Provide the (X, Y) coordinate of the cell's center where the given text is located.  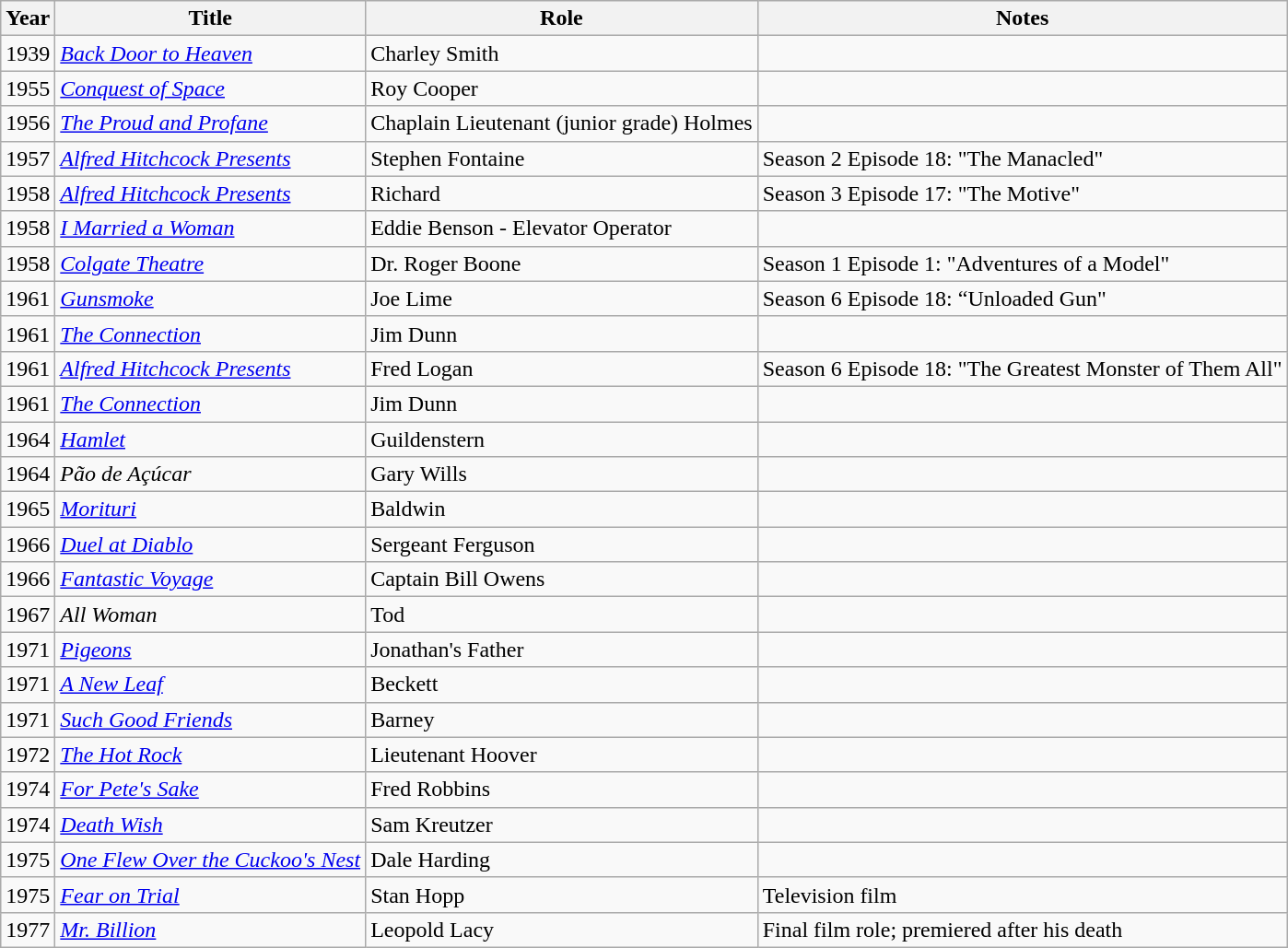
1955 (28, 88)
The Proud and Profane (210, 123)
Charley Smith (562, 53)
Death Wish (210, 825)
Duel at Diablo (210, 544)
The Hot Rock (210, 755)
Barney (562, 720)
Mr. Billion (210, 930)
Pigeons (210, 650)
1956 (28, 123)
Beckett (562, 685)
Conquest of Space (210, 88)
Title (210, 18)
Fear on Trial (210, 895)
1977 (28, 930)
1939 (28, 53)
1967 (28, 614)
Fred Robbins (562, 790)
Eddie Benson - Elevator Operator (562, 228)
Dale Harding (562, 860)
Hamlet (210, 439)
Joe Lime (562, 298)
Sam Kreutzer (562, 825)
All Woman (210, 614)
Season 6 Episode 18: "The Greatest Monster of Them All" (1023, 369)
Television film (1023, 895)
A New Leaf (210, 685)
Colgate Theatre (210, 263)
I Married a Woman (210, 228)
Fantastic Voyage (210, 579)
Gunsmoke (210, 298)
For Pete's Sake (210, 790)
Captain Bill Owens (562, 579)
Lieutenant Hoover (562, 755)
1972 (28, 755)
Role (562, 18)
Guildenstern (562, 439)
Pão de Açúcar (210, 474)
Roy Cooper (562, 88)
Stan Hopp (562, 895)
Dr. Roger Boone (562, 263)
Season 6 Episode 18: “Unloaded Gun" (1023, 298)
1957 (28, 158)
Sergeant Ferguson (562, 544)
Final film role; premiered after his death (1023, 930)
Fred Logan (562, 369)
Morituri (210, 509)
Year (28, 18)
1965 (28, 509)
Season 1 Episode 1: "Adventures of a Model" (1023, 263)
Tod (562, 614)
Chaplain Lieutenant (junior grade) Holmes (562, 123)
Back Door to Heaven (210, 53)
Notes (1023, 18)
Jonathan's Father (562, 650)
Leopold Lacy (562, 930)
Gary Wills (562, 474)
Richard (562, 193)
Season 2 Episode 18: "The Manacled" (1023, 158)
Baldwin (562, 509)
Season 3 Episode 17: "The Motive" (1023, 193)
Such Good Friends (210, 720)
One Flew Over the Cuckoo's Nest (210, 860)
Stephen Fontaine (562, 158)
